Detect which cell encompasses the target text, then output its (X, Y) center coordinate. 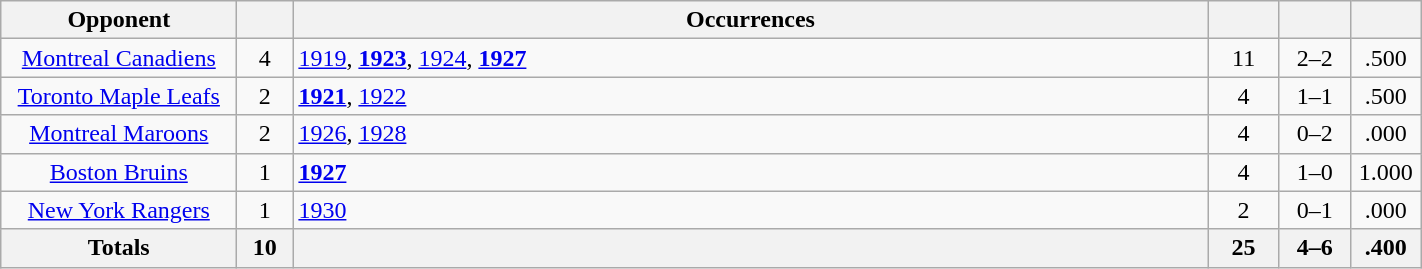
1–1 (1314, 96)
0–2 (1314, 134)
25 (1244, 248)
.400 (1386, 248)
1927 (750, 172)
2–2 (1314, 58)
1921, 1922 (750, 96)
Montreal Maroons (119, 134)
Opponent (119, 20)
New York Rangers (119, 210)
1919, 1923, 1924, 1927 (750, 58)
1930 (750, 210)
1926, 1928 (750, 134)
11 (1244, 58)
1.000 (1386, 172)
Toronto Maple Leafs (119, 96)
10 (265, 248)
Montreal Canadiens (119, 58)
Occurrences (750, 20)
0–1 (1314, 210)
1–0 (1314, 172)
4–6 (1314, 248)
Boston Bruins (119, 172)
Totals (119, 248)
